Provide the [x, y] coordinate of the cell's center where the given text is located.  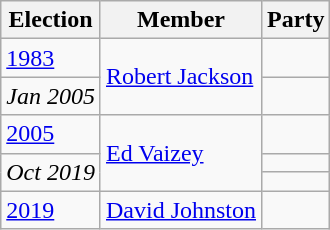
Election [51, 20]
Oct 2019 [51, 172]
Jan 2005 [51, 96]
Party [296, 20]
Member [180, 20]
Ed Vaizey [180, 153]
Robert Jackson [180, 77]
1983 [51, 58]
2019 [51, 210]
David Johnston [180, 210]
2005 [51, 134]
